For the text-containing cell, return its midpoint in [x, y] coordinate format. 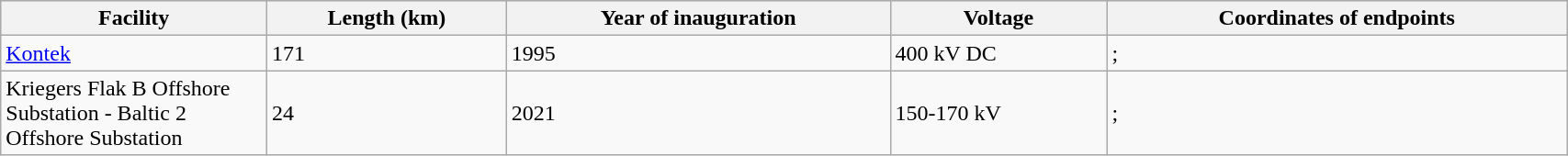
Coordinates of endpoints [1337, 18]
1995 [698, 53]
Year of inauguration [698, 18]
400 kV DC [998, 53]
171 [388, 53]
Facility [134, 18]
Kontek [134, 53]
Voltage [998, 18]
150-170 kV [998, 113]
24 [388, 113]
Kriegers Flak B Offshore Substation - Baltic 2 Offshore Substation [134, 113]
2021 [698, 113]
Length (km) [388, 18]
